For the text-containing cell, return its midpoint in [X, Y] coordinate format. 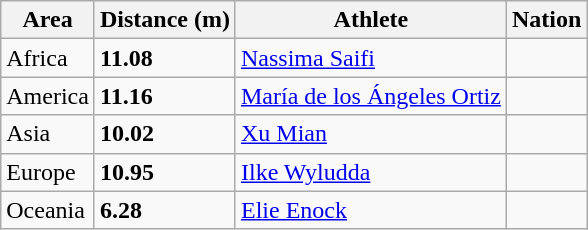
America [48, 96]
10.95 [164, 172]
6.28 [164, 210]
María de los Ángeles Ortiz [370, 96]
Nation [546, 20]
11.16 [164, 96]
Area [48, 20]
10.02 [164, 134]
Elie Enock [370, 210]
Africa [48, 58]
11.08 [164, 58]
Nassima Saifi [370, 58]
Europe [48, 172]
Athlete [370, 20]
Ilke Wyludda [370, 172]
Asia [48, 134]
Distance (m) [164, 20]
Xu Mian [370, 134]
Oceania [48, 210]
